Detect which cell encompasses the target text, then output its (x, y) center coordinate. 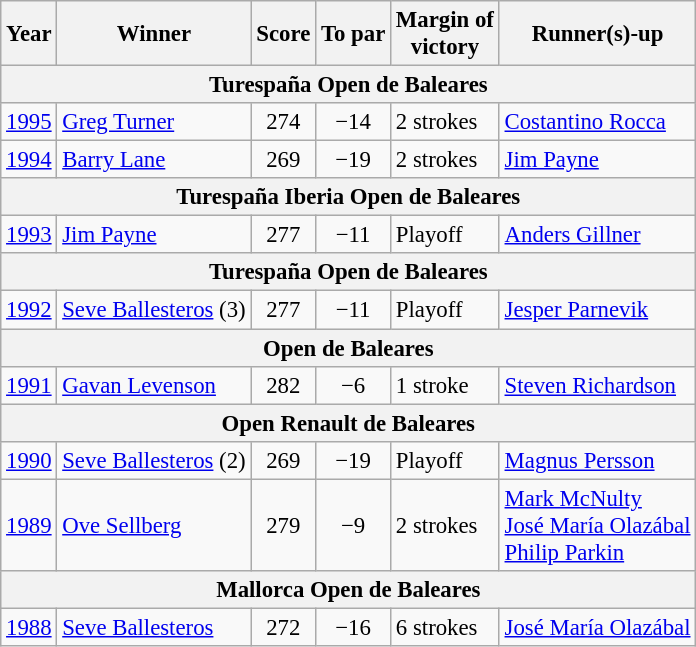
1990 (29, 460)
1989 (29, 525)
Seve Ballesteros (154, 627)
Steven Richardson (598, 385)
Gavan Levenson (154, 385)
−9 (354, 525)
1993 (29, 235)
Seve Ballesteros (2) (154, 460)
Score (284, 34)
Jesper Parnevik (598, 310)
José María Olazábal (598, 627)
1 stroke (446, 385)
1994 (29, 160)
−6 (354, 385)
1992 (29, 310)
To par (354, 34)
Magnus Persson (598, 460)
Anders Gillner (598, 235)
Costantino Rocca (598, 122)
1991 (29, 385)
Winner (154, 34)
Turespaña Iberia Open de Baleares (348, 197)
Margin ofvictory (446, 34)
282 (284, 385)
Open de Baleares (348, 348)
Greg Turner (154, 122)
Open Renault de Baleares (348, 423)
Mallorca Open de Baleares (348, 590)
Runner(s)-up (598, 34)
Year (29, 34)
1988 (29, 627)
1995 (29, 122)
279 (284, 525)
Barry Lane (154, 160)
−14 (354, 122)
Ove Sellberg (154, 525)
Mark McNulty José María Olazábal Philip Parkin (598, 525)
Seve Ballesteros (3) (154, 310)
6 strokes (446, 627)
272 (284, 627)
−16 (354, 627)
274 (284, 122)
